Extract the [X, Y] coordinate from the center of the cell holding the provided text.  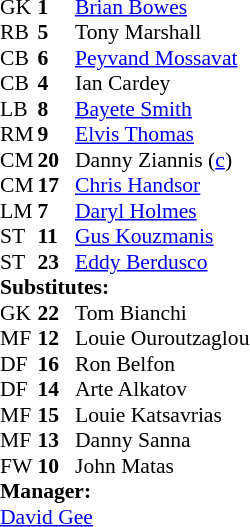
Ian Cardey [162, 83]
15 [57, 415]
Tony Marshall [162, 33]
5 [57, 33]
Danny Ziannis (c) [162, 160]
Louie Katsavrias [162, 415]
Substitutes: [124, 287]
4 [57, 83]
LB [19, 109]
9 [57, 135]
6 [57, 58]
LM [19, 211]
Tom Bianchi [162, 313]
RB [19, 33]
Ron Belfon [162, 364]
Elvis Thomas [162, 135]
Peyvand Mossavat [162, 58]
12 [57, 339]
20 [57, 160]
Arte Alkatov [162, 389]
Chris Handsor [162, 185]
RM [19, 135]
Gus Kouzmanis [162, 237]
Manager: [124, 491]
Louie Ouroutzaglou [162, 339]
10 [57, 466]
14 [57, 389]
John Matas [162, 466]
Eddy Berdusco [162, 262]
17 [57, 185]
22 [57, 313]
Danny Sanna [162, 441]
13 [57, 441]
GK [19, 313]
FW [19, 466]
Daryl Holmes [162, 211]
7 [57, 211]
16 [57, 364]
8 [57, 109]
Bayete Smith [162, 109]
11 [57, 237]
23 [57, 262]
